From the cell containing the given text, extract its center point as (x, y) coordinate. 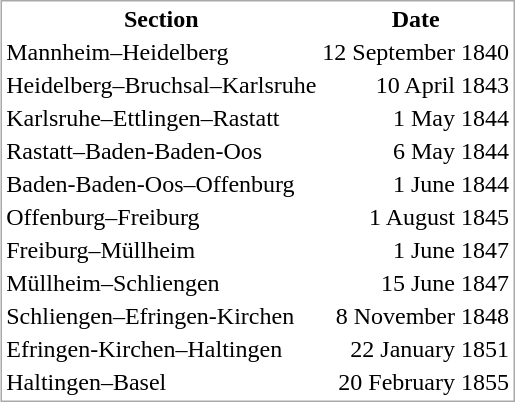
Schliengen–Efringen-Kirchen (162, 317)
Heidelberg–Bruchsal–Karlsruhe (162, 85)
20 February 1855 (416, 383)
Müllheim–Schliengen (162, 283)
22 January 1851 (416, 349)
10 April 1843 (416, 85)
Offenburg–Freiburg (162, 217)
1 June 1844 (416, 185)
15 June 1847 (416, 283)
Efringen-Kirchen–Haltingen (162, 349)
12 September 1840 (416, 53)
6 May 1844 (416, 151)
1 June 1847 (416, 251)
Rastatt–Baden-Baden-Oos (162, 151)
Haltingen–Basel (162, 383)
Baden-Baden-Oos–Offenburg (162, 185)
Section (162, 19)
1 August 1845 (416, 217)
Mannheim–Heidelberg (162, 53)
1 May 1844 (416, 119)
Karlsruhe–Ettlingen–Rastatt (162, 119)
Freiburg–Müllheim (162, 251)
8 November 1848 (416, 317)
Date (416, 19)
